Identify which cell holds the provided text, then report its (X, Y) central coordinate. 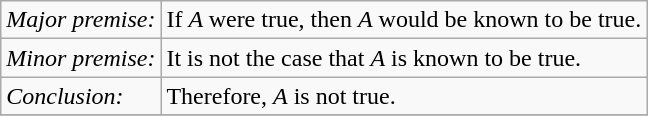
It is not the case that A is known to be true. (404, 58)
Therefore, A is not true. (404, 96)
Minor premise: (81, 58)
Major premise: (81, 20)
If A were true, then A would be known to be true. (404, 20)
Conclusion: (81, 96)
